Determine the (x, y) coordinate at the center of the cell enclosing the given text.  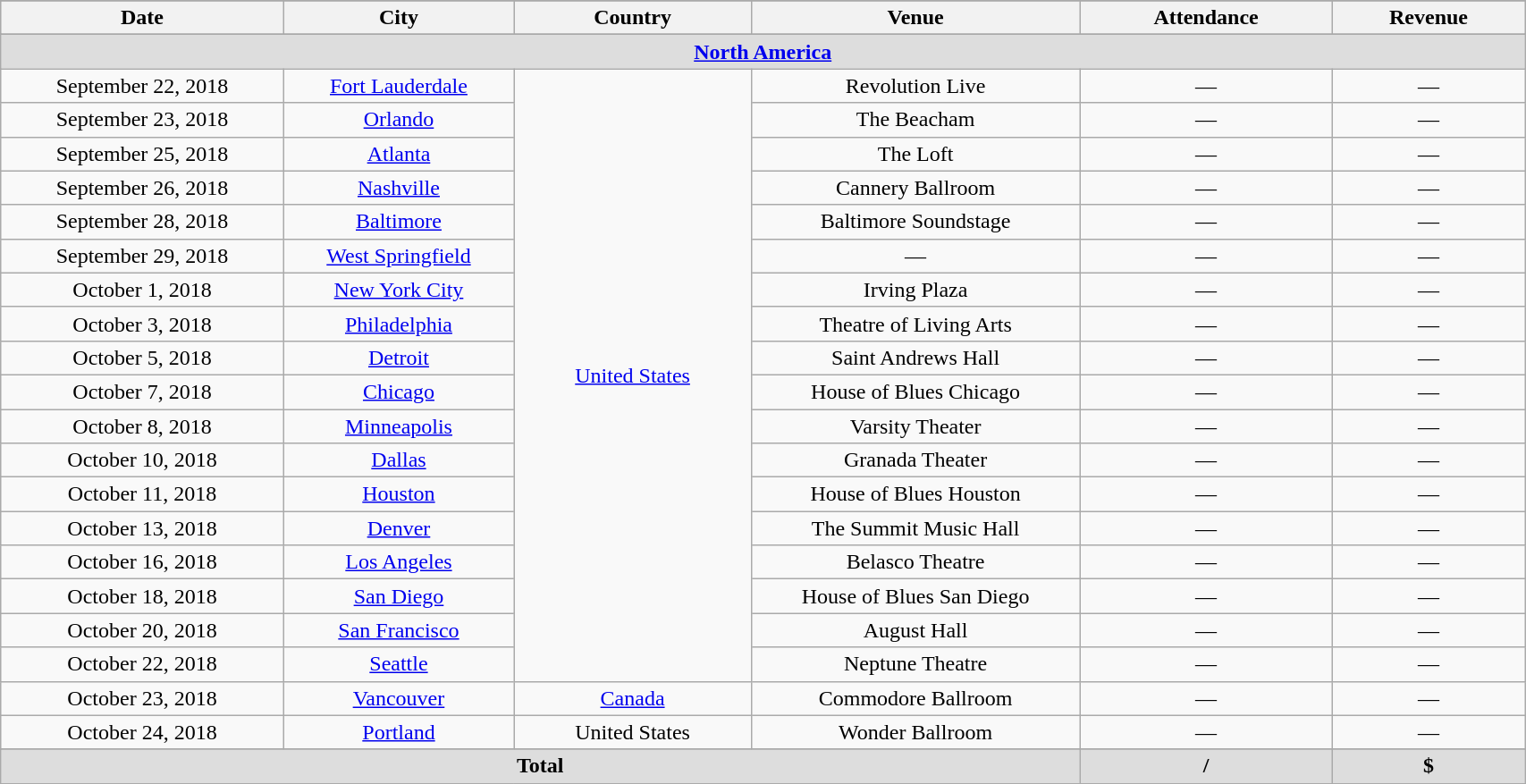
October 7, 2018 (143, 392)
House of Blues San Diego (915, 596)
August Hall (915, 630)
Houston (399, 494)
September 25, 2018 (143, 154)
/ (1207, 766)
Saint Andrews Hall (915, 358)
Portland (399, 732)
Minneapolis (399, 426)
Venue (915, 18)
Cannery Ballroom (915, 188)
September 26, 2018 (143, 188)
September 29, 2018 (143, 256)
Denver (399, 528)
October 22, 2018 (143, 664)
$ (1429, 766)
October 1, 2018 (143, 290)
September 23, 2018 (143, 120)
The Summit Music Hall (915, 528)
October 5, 2018 (143, 358)
October 13, 2018 (143, 528)
City (399, 18)
The Loft (915, 154)
Baltimore (399, 222)
Detroit (399, 358)
Date (143, 18)
October 10, 2018 (143, 460)
October 8, 2018 (143, 426)
Theatre of Living Arts (915, 324)
Baltimore Soundstage (915, 222)
October 20, 2018 (143, 630)
Chicago (399, 392)
Philadelphia (399, 324)
Seattle (399, 664)
The Beacham (915, 120)
Orlando (399, 120)
Atlanta (399, 154)
Canada (633, 698)
October 24, 2018 (143, 732)
October 3, 2018 (143, 324)
Neptune Theatre (915, 664)
North America (763, 52)
October 23, 2018 (143, 698)
October 16, 2018 (143, 562)
Nashville (399, 188)
San Francisco (399, 630)
New York City (399, 290)
September 28, 2018 (143, 222)
Total (540, 766)
Attendance (1207, 18)
October 11, 2018 (143, 494)
San Diego (399, 596)
Country (633, 18)
House of Blues Chicago (915, 392)
Irving Plaza (915, 290)
Revenue (1429, 18)
Belasco Theatre (915, 562)
House of Blues Houston (915, 494)
September 22, 2018 (143, 86)
Wonder Ballroom (915, 732)
Dallas (399, 460)
October 18, 2018 (143, 596)
Fort Lauderdale (399, 86)
Revolution Live (915, 86)
Varsity Theater (915, 426)
West Springfield (399, 256)
Vancouver (399, 698)
Granada Theater (915, 460)
Los Angeles (399, 562)
Commodore Ballroom (915, 698)
